Scan for the cell matching the given text and deliver its [X, Y] coordinate at center. 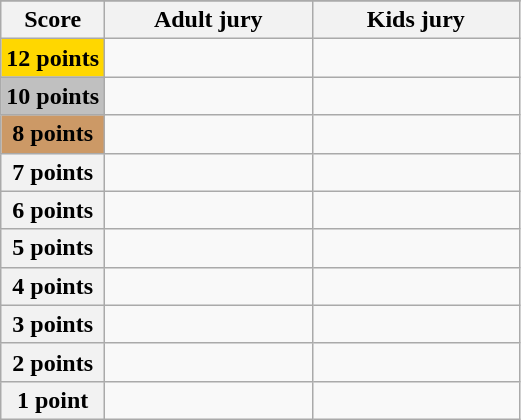
Score [53, 20]
5 points [53, 248]
Kids jury [416, 20]
1 point [53, 400]
12 points [53, 58]
6 points [53, 210]
Adult jury [209, 20]
2 points [53, 362]
3 points [53, 324]
4 points [53, 286]
10 points [53, 96]
8 points [53, 134]
7 points [53, 172]
